Return (X, Y) of the center of cell containing provided text 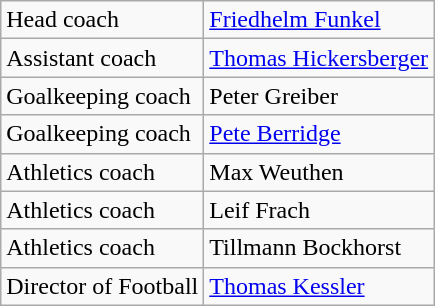
Peter Greiber (319, 96)
Assistant coach (102, 58)
Friedhelm Funkel (319, 20)
Thomas Kessler (319, 286)
Max Weuthen (319, 172)
Leif Frach (319, 210)
Director of Football (102, 286)
Pete Berridge (319, 134)
Thomas Hickersberger (319, 58)
Head coach (102, 20)
Tillmann Bockhorst (319, 248)
